Return (X, Y) of the center of cell containing provided text 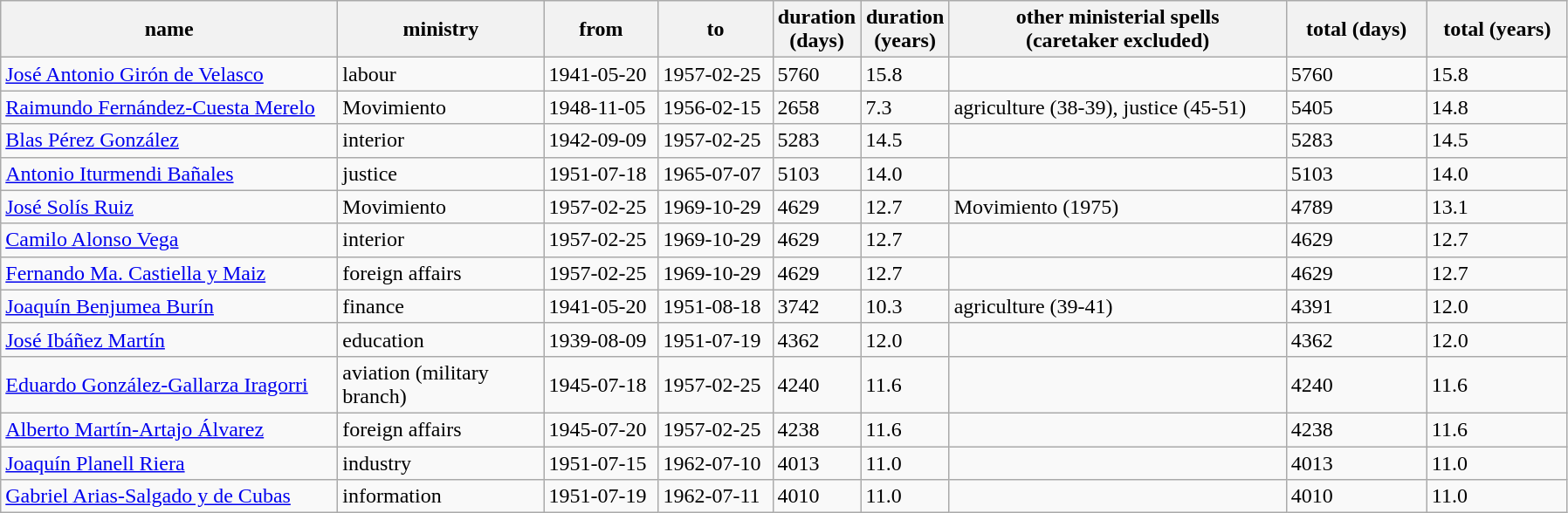
finance (441, 306)
industry (441, 463)
name (169, 30)
7.3 (904, 107)
to (716, 30)
Gabriel Arias-Salgado y de Cubas (169, 496)
Eduardo González-Gallarza Iragorri (169, 384)
justice (441, 174)
Joaquín Benjumea Burín (169, 306)
1956-02-15 (716, 107)
1945-07-18 (601, 384)
from (601, 30)
13.1 (1496, 207)
1945-07-20 (601, 429)
3742 (817, 306)
14.8 (1496, 107)
1962-07-10 (716, 463)
Raimundo Fernández-Cuesta Merelo (169, 107)
duration (days) (817, 30)
aviation (military branch) (441, 384)
total (days) (1357, 30)
10.3 (904, 306)
1951-08-18 (716, 306)
Blas Pérez González (169, 140)
education (441, 339)
José Solís Ruiz (169, 207)
2658 (817, 107)
duration (years) (904, 30)
1962-07-11 (716, 496)
Camilo Alonso Vega (169, 240)
total (years) (1496, 30)
José Antonio Girón de Velasco (169, 74)
ministry (441, 30)
1951-07-15 (601, 463)
information (441, 496)
4391 (1357, 306)
5405 (1357, 107)
Alberto Martín-Artajo Álvarez (169, 429)
labour (441, 74)
agriculture (39-41) (1118, 306)
Movimiento (1975) (1118, 207)
agriculture (38-39), justice (45-51) (1118, 107)
Joaquín Planell Riera (169, 463)
1965-07-07 (716, 174)
4789 (1357, 207)
1939-08-09 (601, 339)
José Ibáñez Martín (169, 339)
Antonio Iturmendi Bañales (169, 174)
Fernando Ma. Castiella y Maiz (169, 273)
1942-09-09 (601, 140)
1948-11-05 (601, 107)
other ministerial spells (caretaker excluded) (1118, 30)
1951-07-18 (601, 174)
